Extract the [x, y] coordinate from the center of the cell holding the provided text.  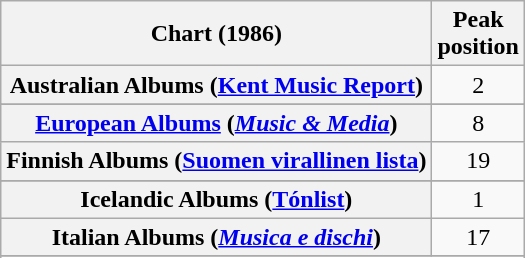
Icelandic Albums (Tónlist) [216, 199]
17 [478, 237]
Peakposition [478, 34]
Australian Albums (Kent Music Report) [216, 85]
19 [478, 161]
Finnish Albums (Suomen virallinen lista) [216, 161]
2 [478, 85]
1 [478, 199]
8 [478, 123]
Italian Albums (Musica e dischi) [216, 237]
Chart (1986) [216, 34]
European Albums (Music & Media) [216, 123]
